Scan for the cell matching the given text and deliver its (x, y) coordinate at center. 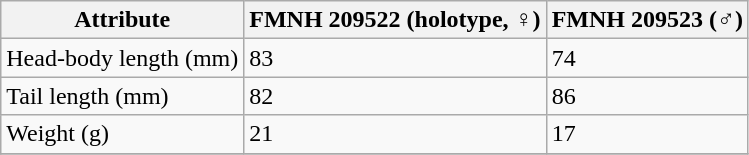
86 (647, 96)
74 (647, 58)
Head-body length (mm) (122, 58)
82 (395, 96)
83 (395, 58)
Weight (g) (122, 134)
Attribute (122, 20)
21 (395, 134)
FMNH 209522 (holotype, ♀) (395, 20)
FMNH 209523 (♂) (647, 20)
17 (647, 134)
Tail length (mm) (122, 96)
